Find where the given text appears and provide that cell's center as [X, Y] coordinate. 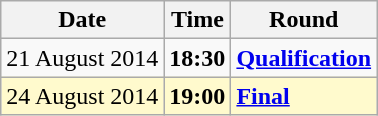
24 August 2014 [82, 96]
Qualification [304, 58]
Round [304, 20]
19:00 [198, 96]
Final [304, 96]
18:30 [198, 58]
21 August 2014 [82, 58]
Date [82, 20]
Time [198, 20]
